Capture the cell that displays the provided text and extract its (x, y) central coordinate. 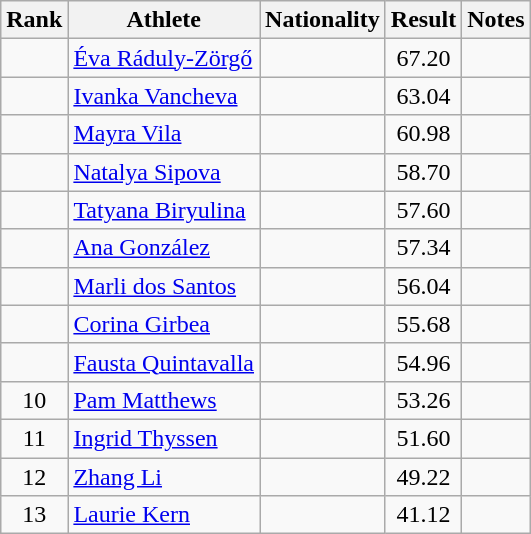
57.34 (423, 248)
63.04 (423, 96)
Athlete (164, 20)
41.12 (423, 515)
56.04 (423, 286)
Laurie Kern (164, 515)
10 (34, 400)
Ivanka Vancheva (164, 96)
53.26 (423, 400)
12 (34, 477)
57.60 (423, 210)
Pam Matthews (164, 400)
11 (34, 438)
Zhang Li (164, 477)
Ingrid Thyssen (164, 438)
Éva Ráduly-Zörgő (164, 58)
Tatyana Biryulina (164, 210)
13 (34, 515)
Result (423, 20)
Mayra Vila (164, 134)
Natalya Sipova (164, 172)
Rank (34, 20)
54.96 (423, 362)
60.98 (423, 134)
67.20 (423, 58)
49.22 (423, 477)
Notes (496, 20)
Corina Girbea (164, 324)
58.70 (423, 172)
Ana González (164, 248)
Nationality (323, 20)
55.68 (423, 324)
Fausta Quintavalla (164, 362)
51.60 (423, 438)
Marli dos Santos (164, 286)
